Search for the cell housing the specified text and yield its (X, Y) center coordinate. 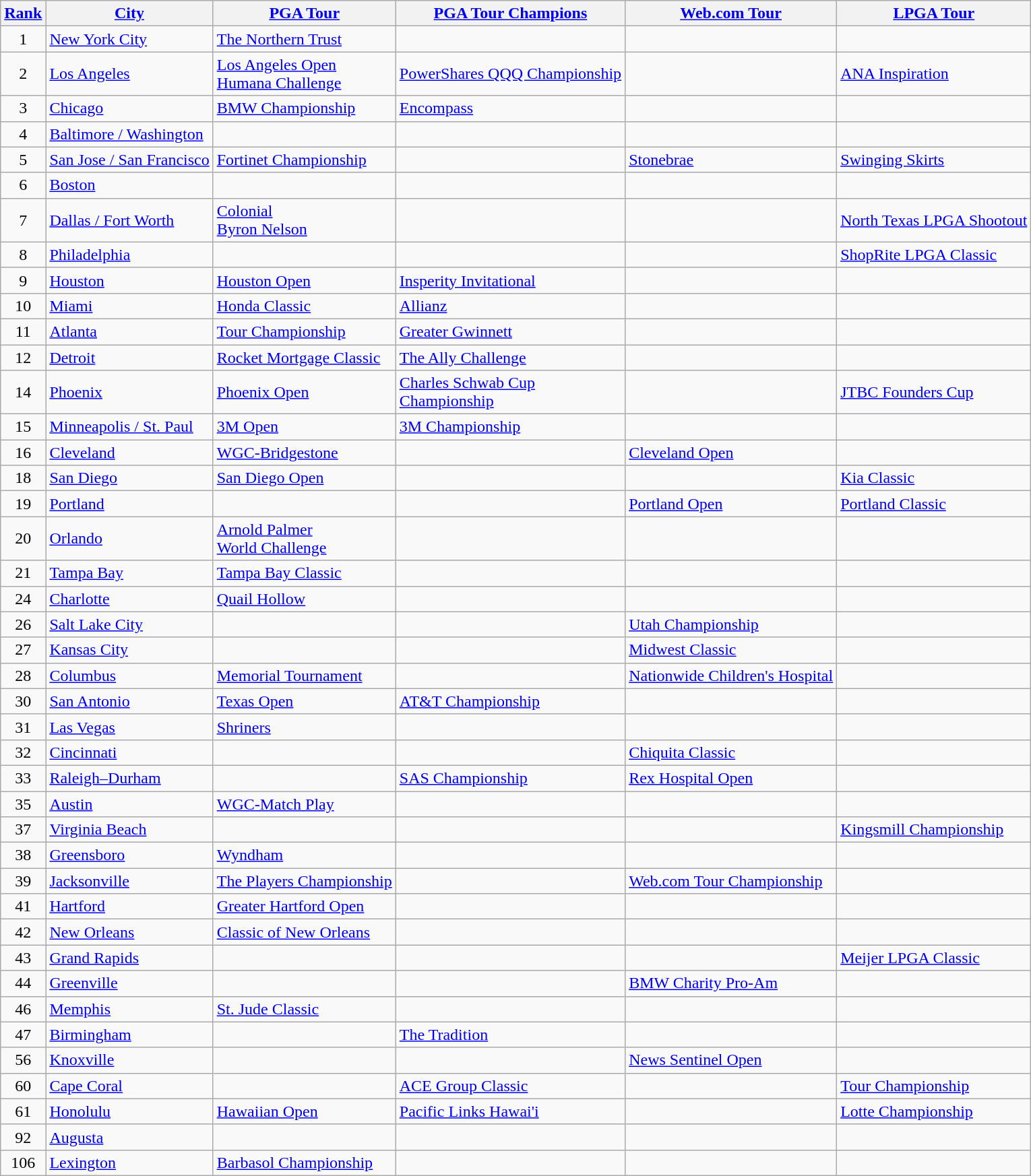
BMW Championship (305, 108)
Pacific Links Hawai'i (510, 1111)
Charles Schwab Cup Championship (510, 392)
Kingsmill Championship (934, 830)
Los Angeles (129, 74)
The Tradition (510, 1035)
Swinging Skirts (934, 160)
Encompass (510, 108)
San Jose / San Francisco (129, 160)
Classic of New Orleans (305, 932)
1 (23, 39)
Chiquita Classic (731, 752)
Barbasol Championship (305, 1163)
Miami (129, 306)
42 (23, 932)
Virginia Beach (129, 830)
Charlotte (129, 599)
Portland (129, 504)
32 (23, 752)
Atlanta (129, 331)
Honda Classic (305, 306)
21 (23, 573)
ACE Group Classic (510, 1086)
Kia Classic (934, 478)
San Diego Open (305, 478)
8 (23, 255)
Columbus (129, 676)
39 (23, 881)
PowerShares QQQ Championship (510, 74)
Dallas / Fort Worth (129, 220)
Portland Classic (934, 504)
New Orleans (129, 932)
Austin (129, 804)
San Antonio (129, 701)
28 (23, 676)
Midwest Classic (731, 650)
Grand Rapids (129, 958)
PGA Tour Champions (510, 13)
30 (23, 701)
5 (23, 160)
Los Angeles OpenHumana Challenge (305, 74)
24 (23, 599)
10 (23, 306)
Houston Open (305, 280)
15 (23, 427)
37 (23, 830)
BMW Charity Pro-Am (731, 983)
44 (23, 983)
Lotte Championship (934, 1111)
Augusta (129, 1137)
56 (23, 1060)
New York City (129, 39)
Rocket Mortgage Classic (305, 358)
43 (23, 958)
Fortinet Championship (305, 160)
Honolulu (129, 1111)
Arnold PalmerWorld Challenge (305, 539)
Phoenix Open (305, 392)
St. Jude Classic (305, 1009)
Rank (23, 13)
Baltimore / Washington (129, 134)
61 (23, 1111)
Cape Coral (129, 1086)
33 (23, 778)
92 (23, 1137)
16 (23, 453)
Houston (129, 280)
LPGA Tour (934, 13)
Minneapolis / St. Paul (129, 427)
Boston (129, 185)
Greensboro (129, 855)
Greater Gwinnett (510, 331)
Orlando (129, 539)
Detroit (129, 358)
2 (23, 74)
Insperity Invitational (510, 280)
Kansas City (129, 650)
38 (23, 855)
27 (23, 650)
3M Championship (510, 427)
Chicago (129, 108)
News Sentinel Open (731, 1060)
AT&T Championship (510, 701)
6 (23, 185)
North Texas LPGA Shootout (934, 220)
106 (23, 1163)
Philadelphia (129, 255)
WGC-Bridgestone (305, 453)
18 (23, 478)
Birmingham (129, 1035)
SAS Championship (510, 778)
4 (23, 134)
PGA Tour (305, 13)
Shriners (305, 727)
14 (23, 392)
35 (23, 804)
Tampa Bay Classic (305, 573)
Web.com Tour (731, 13)
The Northern Trust (305, 39)
Cleveland (129, 453)
41 (23, 907)
Salt Lake City (129, 624)
Las Vegas (129, 727)
WGC-Match Play (305, 804)
47 (23, 1035)
19 (23, 504)
Phoenix (129, 392)
Memphis (129, 1009)
City (129, 13)
Hartford (129, 907)
San Diego (129, 478)
Web.com Tour Championship (731, 881)
Meijer LPGA Classic (934, 958)
Allianz (510, 306)
3M Open (305, 427)
31 (23, 727)
60 (23, 1086)
Portland Open (731, 504)
Stonebrae (731, 160)
Utah Championship (731, 624)
3 (23, 108)
Raleigh–Durham (129, 778)
26 (23, 624)
Jacksonville (129, 881)
11 (23, 331)
Greenville (129, 983)
20 (23, 539)
Rex Hospital Open (731, 778)
Memorial Tournament (305, 676)
12 (23, 358)
Cleveland Open (731, 453)
ANA Inspiration (934, 74)
ColonialByron Nelson (305, 220)
46 (23, 1009)
The Ally Challenge (510, 358)
Lexington (129, 1163)
9 (23, 280)
Cincinnati (129, 752)
Hawaiian Open (305, 1111)
ShopRite LPGA Classic (934, 255)
7 (23, 220)
Wyndham (305, 855)
JTBC Founders Cup (934, 392)
Greater Hartford Open (305, 907)
Knoxville (129, 1060)
Texas Open (305, 701)
Nationwide Children's Hospital (731, 676)
Tampa Bay (129, 573)
Quail Hollow (305, 599)
The Players Championship (305, 881)
